Provide the (X, Y) coordinate of the cell's center where the given text is located.  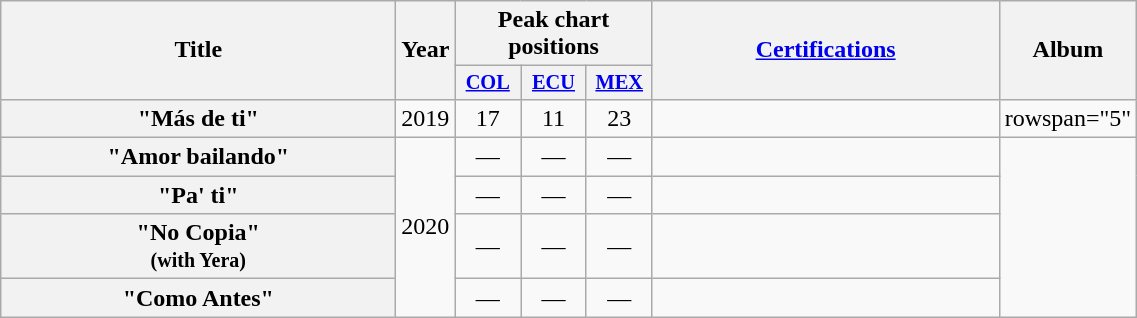
Certifications (826, 50)
COL (488, 83)
ECU (554, 83)
"No Copia" (with Yera) (198, 246)
11 (554, 118)
2019 (426, 118)
Year (426, 50)
23 (619, 118)
rowspan="5" (1068, 118)
2020 (426, 228)
"Pa' ti" (198, 195)
"Amor bailando" (198, 157)
Peak chart positions (554, 34)
"Como Antes" (198, 298)
Album (1068, 50)
MEX (619, 83)
Title (198, 50)
"Más de ti" (198, 118)
17 (488, 118)
